Locate the cell with the specified text and output its [X, Y] center coordinate. 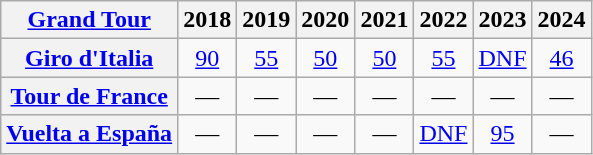
2024 [562, 20]
2022 [444, 20]
2018 [208, 20]
90 [208, 58]
95 [502, 134]
46 [562, 58]
Giro d'Italia [90, 58]
2019 [266, 20]
Vuelta a España [90, 134]
2020 [326, 20]
2023 [502, 20]
Tour de France [90, 96]
Grand Tour [90, 20]
2021 [384, 20]
